Locate the cell with the specified text and output its (x, y) center coordinate. 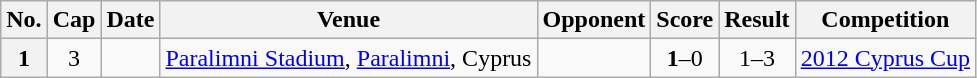
Venue (348, 20)
Opponent (594, 20)
1–0 (685, 58)
Paralimni Stadium, Paralimni, Cyprus (348, 58)
2012 Cyprus Cup (885, 58)
Score (685, 20)
Competition (885, 20)
Date (130, 20)
Cap (74, 20)
Result (757, 20)
1–3 (757, 58)
No. (24, 20)
1 (24, 58)
3 (74, 58)
